Identify which cell holds the provided text, then report its [X, Y] central coordinate. 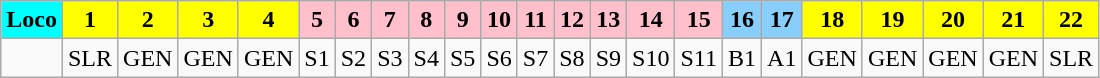
S6 [499, 58]
3 [208, 20]
S9 [608, 58]
19 [892, 20]
8 [426, 20]
2 [148, 20]
22 [1072, 20]
6 [353, 20]
B1 [742, 58]
12 [572, 20]
S11 [699, 58]
Loco [32, 20]
S2 [353, 58]
S4 [426, 58]
5 [317, 20]
S7 [535, 58]
S5 [462, 58]
1 [90, 20]
17 [782, 20]
20 [953, 20]
A1 [782, 58]
S1 [317, 58]
10 [499, 20]
S3 [390, 58]
11 [535, 20]
13 [608, 20]
9 [462, 20]
16 [742, 20]
18 [832, 20]
21 [1013, 20]
S8 [572, 58]
S10 [651, 58]
14 [651, 20]
15 [699, 20]
7 [390, 20]
4 [268, 20]
